Locate the cell with the specified text and output its [X, Y] center coordinate. 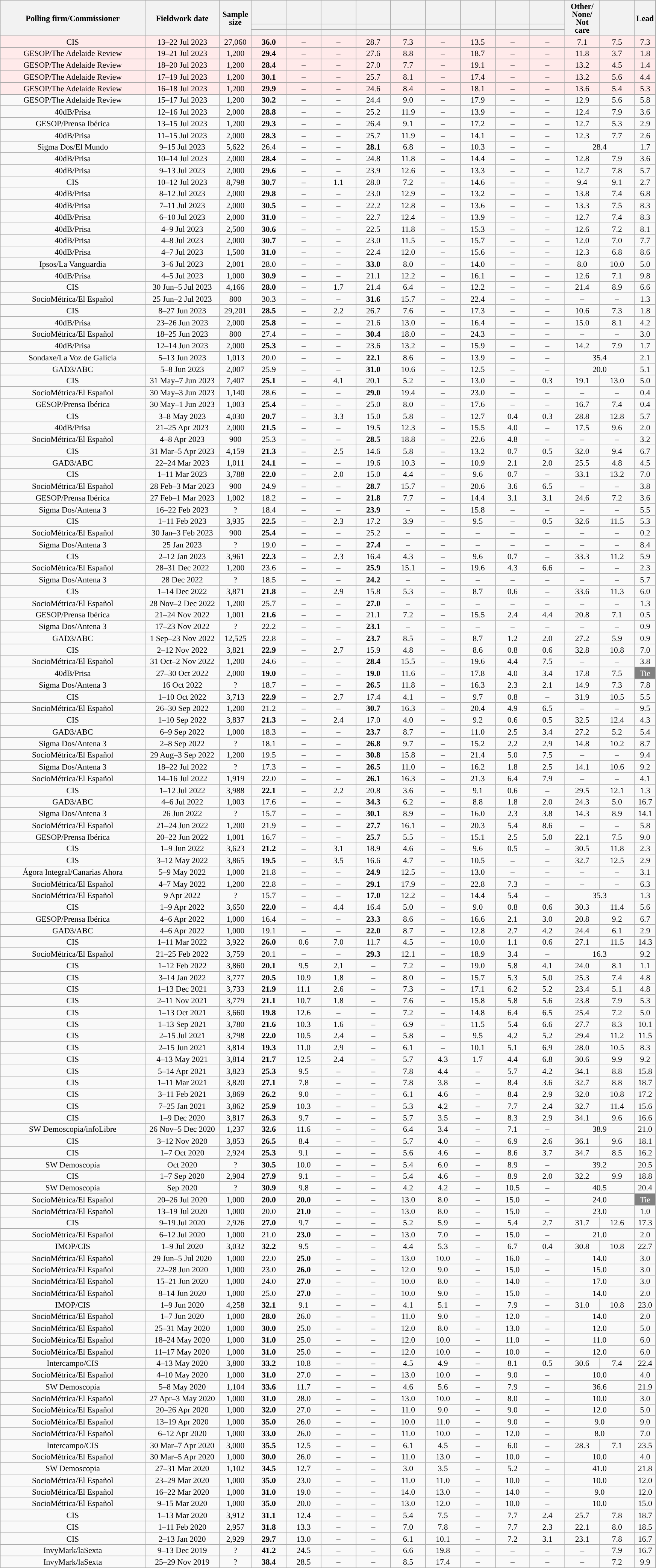
4–6 Jul 2022 [182, 802]
31 May–7 Jun 2023 [182, 381]
25.1 [269, 381]
18–22 Jul 2022 [182, 767]
3,871 [235, 591]
18.4 [269, 510]
29 Aug–3 Sep 2022 [182, 755]
3,000 [235, 1445]
35.4 [599, 358]
9 Apr 2022 [182, 895]
26.1 [373, 779]
26.7 [373, 310]
18.3 [269, 732]
1–10 Sep 2022 [182, 720]
27 Apr–3 May 2020 [182, 1399]
11–17 May 2020 [182, 1351]
18–20 Jul 2023 [182, 65]
Polling firm/Commissioner [73, 18]
20.6 [477, 486]
31 Mar–5 Apr 2023 [182, 451]
29.9 [269, 89]
33.1 [582, 474]
3,777 [235, 977]
15.2 [477, 743]
2–12 Jan 2023 [182, 556]
Other/None/Notcare [582, 18]
35.5 [269, 1445]
6–10 Jul 2023 [182, 217]
36.6 [599, 1387]
9–13 Jul 2023 [182, 171]
2–15 Jun 2021 [182, 1048]
9–15 Jul 2023 [182, 147]
29.1 [373, 884]
4–13 May 2021 [182, 1059]
8–12 Jul 2023 [182, 194]
3,860 [235, 966]
17.5 [582, 428]
1–9 Apr 2022 [182, 907]
20–26 Apr 2020 [182, 1410]
4–5 Jul 2023 [182, 276]
23.3 [373, 919]
24.2 [373, 579]
1–9 Jun 2020 [182, 1305]
40.5 [599, 1188]
4,159 [235, 451]
3–11 Feb 2021 [182, 1094]
17–19 Jul 2023 [182, 77]
9–13 Dec 2019 [182, 1550]
2,924 [235, 1153]
1–11 Feb 2020 [182, 1527]
1–10 Oct 2022 [182, 697]
3,788 [235, 474]
28–31 Dec 2022 [182, 568]
27–30 Oct 2022 [182, 673]
2–8 Sep 2022 [182, 743]
34.3 [373, 802]
32.1 [269, 1305]
30 Jun–5 Jul 2023 [182, 287]
38.9 [599, 1130]
6–12 Jul 2020 [182, 1235]
29.8 [269, 194]
16–22 Feb 2023 [182, 510]
10–14 Jul 2023 [182, 159]
14–16 Jul 2022 [182, 779]
1–13 Oct 2021 [182, 1012]
21–24 Jun 2022 [182, 825]
1,002 [235, 497]
29,201 [235, 310]
Ágora Integral/Canarias Ahora [73, 872]
2,007 [235, 369]
2–15 Jul 2021 [182, 1036]
18.2 [269, 497]
4–13 May 2020 [182, 1363]
3,623 [235, 848]
15.3 [477, 228]
3–12 May 2022 [182, 860]
31.8 [269, 1527]
4–7 May 2022 [182, 884]
1,140 [235, 392]
5–8 May 2020 [182, 1387]
5–13 Jun 2023 [182, 358]
30 May–3 Jun 2023 [182, 392]
1,011 [235, 463]
3.3 [338, 416]
41.0 [599, 1468]
29.6 [269, 171]
15–21 Jun 2020 [182, 1281]
2,929 [235, 1538]
3,922 [235, 942]
30 Jan–3 Feb 2023 [182, 533]
2–12 Nov 2022 [182, 650]
3–12 Nov 2020 [182, 1141]
1,013 [235, 358]
27 Feb–1 Mar 2023 [182, 497]
3,853 [235, 1141]
SW Demoscopia/infoLibre [73, 1130]
29 Jun–5 Jul 2020 [182, 1258]
28 Dec 2022 [182, 579]
31.1 [269, 1515]
17.1 [477, 989]
10–12 Jul 2023 [182, 182]
1.6 [338, 1024]
1,500 [235, 253]
3,660 [235, 1012]
27.6 [373, 53]
Lead [645, 18]
3,821 [235, 650]
3,862 [235, 1106]
27.9 [269, 1176]
3.2 [645, 440]
9–15 Mar 2020 [182, 1504]
31 Oct–2 Nov 2022 [182, 661]
Sep 2020 [182, 1188]
31.7 [582, 1223]
25–31 May 2020 [182, 1328]
13–19 Apr 2020 [182, 1422]
30 Mar–5 Apr 2020 [182, 1456]
20.3 [477, 825]
3–14 Jan 2022 [182, 977]
1.0 [645, 1211]
Fieldwork date [182, 18]
16–18 Jul 2023 [182, 89]
33.2 [269, 1363]
16–22 Mar 2020 [182, 1492]
29.5 [582, 790]
3,713 [235, 697]
Ipsos/La Vanguardia [73, 264]
12–14 Jun 2023 [182, 346]
1–13 Mar 2020 [182, 1515]
3,820 [235, 1082]
1–9 Jun 2022 [182, 848]
8–14 Jun 2020 [182, 1293]
21–24 Nov 2022 [182, 615]
3,988 [235, 790]
26 Nov–5 Dec 2020 [182, 1130]
14.9 [582, 685]
4–7 Jul 2023 [182, 253]
2,926 [235, 1223]
0.2 [645, 533]
33.3 [582, 556]
24.5 [304, 1550]
1,919 [235, 779]
30 Mar–7 Apr 2020 [182, 1445]
13.5 [477, 41]
1–7 Jun 2020 [182, 1317]
23.4 [582, 989]
29.7 [269, 1538]
30.2 [269, 100]
19.3 [269, 1048]
1–12 Feb 2022 [182, 966]
8,798 [235, 182]
10.2 [617, 743]
5–9 May 2022 [182, 872]
4,258 [235, 1305]
1–9 Jul 2020 [182, 1246]
4–10 May 2020 [182, 1375]
20–22 Jun 2022 [182, 837]
32.5 [582, 720]
Sample size [235, 18]
6–9 Sep 2022 [182, 732]
1–9 Dec 2020 [182, 1117]
3,837 [235, 720]
41.2 [269, 1550]
21–25 Feb 2022 [182, 954]
18–24 May 2020 [182, 1340]
30.4 [373, 334]
3,032 [235, 1246]
3,650 [235, 907]
1–13 Dec 2021 [182, 989]
13.8 [582, 194]
25.8 [269, 322]
3,935 [235, 521]
25 Jan 2023 [182, 545]
22–28 Jun 2020 [182, 1269]
3,817 [235, 1117]
18.0 [408, 334]
4–8 Jul 2023 [182, 240]
12–16 Jul 2023 [182, 112]
3,961 [235, 556]
5,622 [235, 147]
1–11 Mar 2022 [182, 942]
26.2 [269, 1094]
26.8 [373, 743]
27,060 [235, 41]
Sondaxe/La Voz de Galicia [73, 358]
32.8 [582, 650]
19.4 [408, 392]
Sigma Dos/El Mundo [73, 147]
11–15 Jul 2023 [182, 135]
34.5 [269, 1468]
2–13 Jan 2020 [182, 1538]
11.3 [617, 591]
1,102 [235, 1468]
28 Feb–3 Mar 2023 [182, 486]
1 Sep–23 Nov 2022 [182, 638]
18–25 Jun 2023 [182, 334]
4–8 Apr 2023 [182, 440]
1,104 [235, 1387]
13–22 Jul 2023 [182, 41]
2,500 [235, 228]
25.5 [582, 463]
24.8 [373, 159]
28.6 [269, 392]
8–27 Jun 2023 [182, 310]
31.9 [582, 697]
4,030 [235, 416]
2–11 Nov 2021 [182, 1001]
28 Nov–2 Dec 2022 [182, 603]
2,904 [235, 1176]
3,823 [235, 1071]
21.5 [269, 428]
3–8 May 2023 [182, 416]
3,865 [235, 860]
19–21 Jul 2023 [182, 53]
3–6 Jul 2023 [182, 264]
35.3 [599, 895]
1–7 Sep 2020 [182, 1176]
1–13 Sep 2021 [182, 1024]
9–19 Jul 2020 [182, 1223]
25 Jun–2 Jul 2023 [182, 299]
3,779 [235, 1001]
13–19 Jul 2020 [182, 1211]
3.9 [408, 521]
17–23 Nov 2022 [182, 627]
1–11 Mar 2021 [182, 1082]
2,001 [235, 264]
1–14 Dec 2022 [182, 591]
5–8 Jun 2023 [182, 369]
23.8 [582, 1001]
1–7 Oct 2020 [182, 1153]
21–25 Apr 2023 [182, 428]
20.7 [269, 416]
23–29 Mar 2020 [182, 1480]
34.7 [582, 1153]
1–11 Mar 2023 [182, 474]
23–26 Jun 2023 [182, 322]
36.1 [582, 1141]
26–30 Sep 2022 [182, 708]
7,407 [235, 381]
22.6 [477, 440]
1.2 [513, 638]
25–29 Nov 2019 [182, 1562]
3,912 [235, 1515]
10.7 [304, 1001]
3,733 [235, 989]
6–12 Apr 2020 [182, 1433]
3,759 [235, 954]
3,869 [235, 1094]
28.1 [373, 147]
4–9 Jul 2023 [182, 228]
1.4 [645, 65]
3,798 [235, 1036]
20–26 Jul 2020 [182, 1199]
23.5 [645, 1445]
38.4 [269, 1562]
4.7 [408, 860]
4,166 [235, 287]
11.1 [304, 989]
12,525 [235, 638]
21.7 [269, 1059]
26 Jun 2022 [182, 814]
5–14 Apr 2021 [182, 1071]
26.3 [269, 1117]
31.6 [373, 299]
16 Oct 2022 [182, 685]
27–31 Mar 2020 [182, 1468]
24.1 [269, 463]
13–15 Jul 2023 [182, 123]
1–11 Feb 2023 [182, 521]
6.3 [645, 884]
30 May–1 Jun 2023 [182, 404]
22.3 [269, 556]
14.2 [582, 346]
3,780 [235, 1024]
7–25 Jan 2021 [182, 1106]
3,800 [235, 1363]
1,237 [235, 1130]
36.0 [269, 41]
15–17 Jul 2023 [182, 100]
22–24 Mar 2023 [182, 463]
39.2 [599, 1164]
29.0 [373, 392]
2,957 [235, 1527]
Oct 2020 [182, 1164]
1–12 Jul 2022 [182, 790]
7–11 Jul 2023 [182, 205]
